Search for the cell housing the specified text and yield its (x, y) center coordinate. 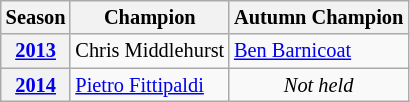
2013 (36, 51)
Autumn Champion (318, 17)
Season (36, 17)
2014 (36, 85)
Champion (150, 17)
Pietro Fittipaldi (150, 85)
Ben Barnicoat (318, 51)
Not held (318, 85)
Chris Middlehurst (150, 51)
